Scan for the cell matching the given text and deliver its (x, y) coordinate at center. 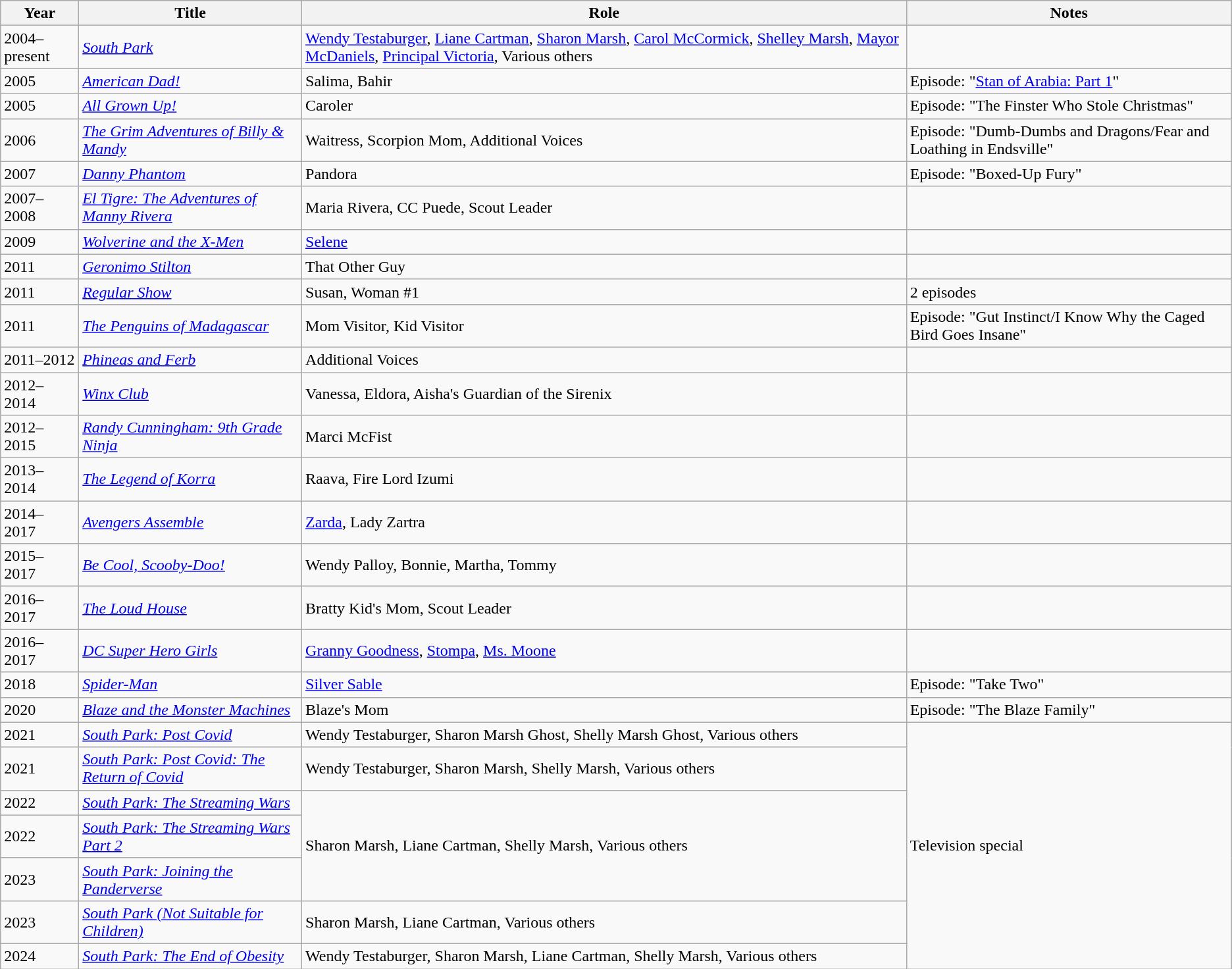
All Grown Up! (191, 106)
Pandora (604, 174)
Wendy Testaburger, Sharon Marsh Ghost, Shelly Marsh Ghost, Various others (604, 735)
Episode: "The Finster Who Stole Christmas" (1069, 106)
Regular Show (191, 292)
2011–2012 (39, 359)
Wendy Palloy, Bonnie, Martha, Tommy (604, 565)
Television special (1069, 845)
Phineas and Ferb (191, 359)
Spider-Man (191, 685)
Bratty Kid's Mom, Scout Leader (604, 608)
Title (191, 13)
2013–2014 (39, 479)
South Park: The Streaming Wars (191, 802)
2006 (39, 140)
South Park: The End of Obesity (191, 956)
Randy Cunningham: 9th Grade Ninja (191, 437)
The Penguins of Madagascar (191, 325)
Blaze and the Monster Machines (191, 710)
Episode: "Take Two" (1069, 685)
2015–2017 (39, 565)
Blaze's Mom (604, 710)
2024 (39, 956)
Wendy Testaburger, Sharon Marsh, Liane Cartman, Shelly Marsh, Various others (604, 956)
Year (39, 13)
Zarda, Lady Zartra (604, 523)
Marci McFist (604, 437)
Episode: "Dumb-Dumbs and Dragons/Fear and Loathing in Endsville" (1069, 140)
Granny Goodness, Stompa, Ms. Moone (604, 650)
South Park: The Streaming Wars Part 2 (191, 836)
Caroler (604, 106)
Winx Club (191, 394)
Salima, Bahir (604, 81)
Be Cool, Scooby-Doo! (191, 565)
Sharon Marsh, Liane Cartman, Shelly Marsh, Various others (604, 845)
Episode: "Boxed-Up Fury" (1069, 174)
Episode: "The Blaze Family" (1069, 710)
Susan, Woman #1 (604, 292)
The Grim Adventures of Billy & Mandy (191, 140)
Wendy Testaburger, Liane Cartman, Sharon Marsh, Carol McCormick, Shelley Marsh, Mayor McDaniels, Principal Victoria, Various others (604, 47)
2012–2015 (39, 437)
Waitress, Scorpion Mom, Additional Voices (604, 140)
2 episodes (1069, 292)
South Park (191, 47)
2014–2017 (39, 523)
South Park: Joining the Panderverse (191, 879)
Raava, Fire Lord Izumi (604, 479)
2012–2014 (39, 394)
Wolverine and the X-Men (191, 242)
Silver Sable (604, 685)
Vanessa, Eldora, Aisha's Guardian of the Sirenix (604, 394)
American Dad! (191, 81)
That Other Guy (604, 267)
The Loud House (191, 608)
2020 (39, 710)
Sharon Marsh, Liane Cartman, Various others (604, 922)
South Park: Post Covid (191, 735)
Avengers Assemble (191, 523)
Role (604, 13)
South Park (Not Suitable for Children) (191, 922)
Mom Visitor, Kid Visitor (604, 325)
2018 (39, 685)
Episode: "Gut Instinct/I Know Why the Caged Bird Goes Insane" (1069, 325)
Selene (604, 242)
Episode: "Stan of Arabia: Part 1" (1069, 81)
Notes (1069, 13)
DC Super Hero Girls (191, 650)
2007 (39, 174)
Wendy Testaburger, Sharon Marsh, Shelly Marsh, Various others (604, 769)
Danny Phantom (191, 174)
South Park: Post Covid: The Return of Covid (191, 769)
Geronimo Stilton (191, 267)
2004–present (39, 47)
El Tigre: The Adventures of Manny Rivera (191, 208)
2007–2008 (39, 208)
Maria Rivera, CC Puede, Scout Leader (604, 208)
Additional Voices (604, 359)
The Legend of Korra (191, 479)
2009 (39, 242)
